From the cell containing the given text, extract its center point as [X, Y] coordinate. 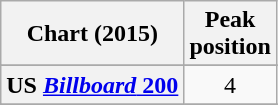
4 [230, 85]
Chart (2015) [92, 34]
US Billboard 200 [92, 85]
Peakposition [230, 34]
